Determine the (X, Y) coordinate at the center of the cell enclosing the given text.  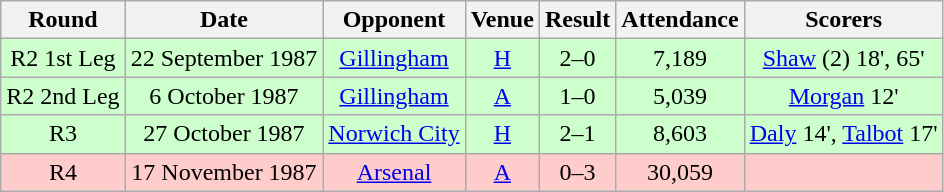
7,189 (680, 58)
8,603 (680, 134)
22 September 1987 (224, 58)
R3 (63, 134)
Morgan 12' (844, 96)
R4 (63, 172)
Norwich City (394, 134)
Opponent (394, 20)
2–1 (577, 134)
Daly 14', Talbot 17' (844, 134)
5,039 (680, 96)
Venue (502, 20)
Result (577, 20)
30,059 (680, 172)
6 October 1987 (224, 96)
Round (63, 20)
Attendance (680, 20)
Arsenal (394, 172)
1–0 (577, 96)
Date (224, 20)
Shaw (2) 18', 65' (844, 58)
Scorers (844, 20)
27 October 1987 (224, 134)
17 November 1987 (224, 172)
R2 2nd Leg (63, 96)
0–3 (577, 172)
R2 1st Leg (63, 58)
2–0 (577, 58)
